Return (X, Y) of the center of cell containing provided text 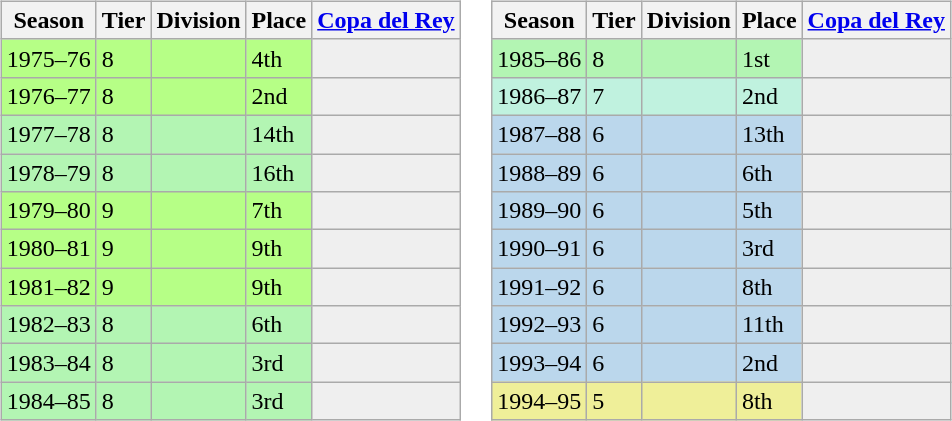
13th (769, 134)
1985–86 (540, 58)
7th (279, 211)
1976–77 (48, 96)
1987–88 (540, 134)
1986–87 (540, 96)
1983–84 (48, 363)
1980–81 (48, 249)
1979–80 (48, 211)
7 (614, 96)
1982–83 (48, 325)
1989–90 (540, 211)
1993–94 (540, 363)
1984–85 (48, 401)
1988–89 (540, 173)
1975–76 (48, 58)
14th (279, 134)
1991–92 (540, 287)
4th (279, 58)
5 (614, 401)
1977–78 (48, 134)
16th (279, 173)
1994–95 (540, 401)
11th (769, 325)
5th (769, 211)
1981–82 (48, 287)
1978–79 (48, 173)
1st (769, 58)
1992–93 (540, 325)
1990–91 (540, 249)
